Determine the [x, y] coordinate at the center of the cell enclosing the given text.  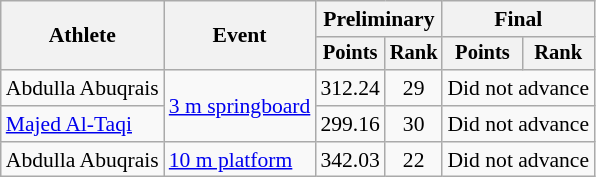
29 [414, 88]
Athlete [82, 36]
Abdulla Abuqrais [82, 88]
Majed Al-Taqi [82, 124]
Preliminary [378, 19]
Event [240, 36]
312.24 [350, 88]
30 [414, 124]
299.16 [350, 124]
3 m springboard [240, 106]
Final [518, 19]
